Return [X, Y] of the center of cell containing provided text 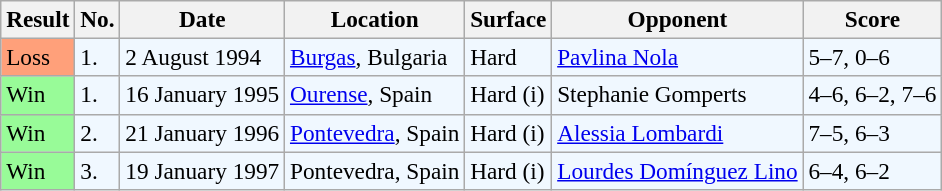
7–5, 6–3 [872, 133]
Pavlina Nola [678, 57]
16 January 1995 [202, 95]
Lourdes Domínguez Lino [678, 170]
2 August 1994 [202, 57]
Result [38, 19]
Burgas, Bulgaria [375, 57]
Hard [508, 57]
2. [98, 133]
4–6, 6–2, 7–6 [872, 95]
Alessia Lombardi [678, 133]
Location [375, 19]
6–4, 6–2 [872, 170]
Surface [508, 19]
Date [202, 19]
21 January 1996 [202, 133]
19 January 1997 [202, 170]
5–7, 0–6 [872, 57]
Stephanie Gomperts [678, 95]
Ourense, Spain [375, 95]
No. [98, 19]
Loss [38, 57]
3. [98, 170]
Opponent [678, 19]
Score [872, 19]
